From the cell containing the given text, extract its center point as [X, Y] coordinate. 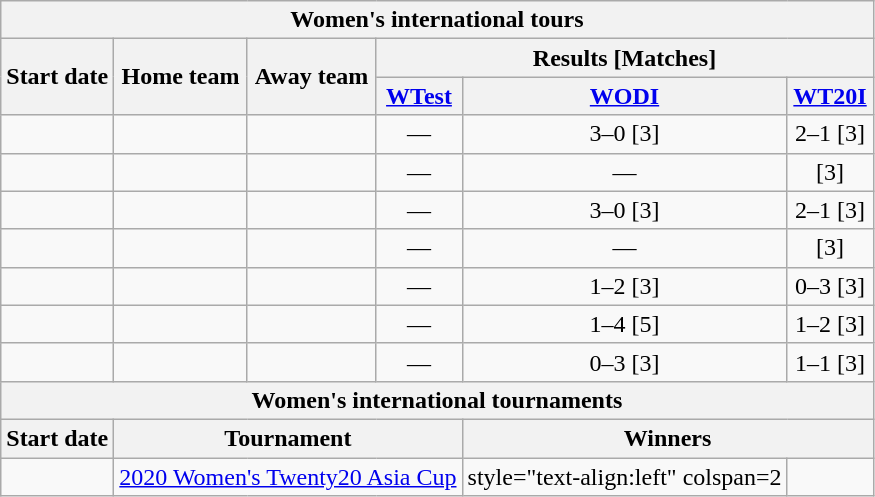
WODI [624, 96]
WTest [419, 96]
Results [Matches] [624, 58]
Women's international tournaments [437, 400]
2020 Women's Twenty20 Asia Cup [288, 477]
Women's international tours [437, 20]
1–4 [5] [624, 324]
style="text-align:left" colspan=2 [624, 477]
Tournament [288, 438]
1–1 [3] [830, 362]
WT20I [830, 96]
Winners [668, 438]
Home team [180, 77]
Away team [312, 77]
